Extract the (x, y) coordinate from the center of the cell holding the provided text.  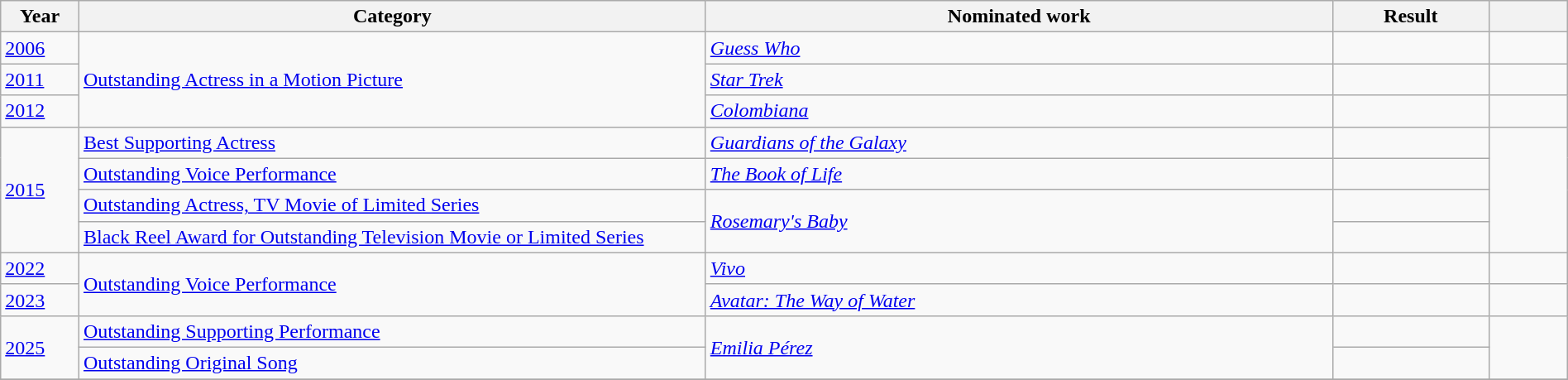
2023 (40, 300)
Emilia Pérez (1019, 347)
Nominated work (1019, 17)
Outstanding Original Song (392, 363)
2015 (40, 190)
Colombiana (1019, 111)
The Book of Life (1019, 174)
2011 (40, 79)
Year (40, 17)
Rosemary's Baby (1019, 221)
Outstanding Actress, TV Movie of Limited Series (392, 205)
Best Supporting Actress (392, 142)
Outstanding Actress in a Motion Picture (392, 79)
2012 (40, 111)
Black Reel Award for Outstanding Television Movie or Limited Series (392, 237)
2022 (40, 268)
Star Trek (1019, 79)
Avatar: The Way of Water (1019, 300)
Vivo (1019, 268)
Guess Who (1019, 48)
Outstanding Supporting Performance (392, 331)
Category (392, 17)
2025 (40, 347)
Guardians of the Galaxy (1019, 142)
2006 (40, 48)
Result (1411, 17)
